Identify which cell holds the provided text, then report its [x, y] central coordinate. 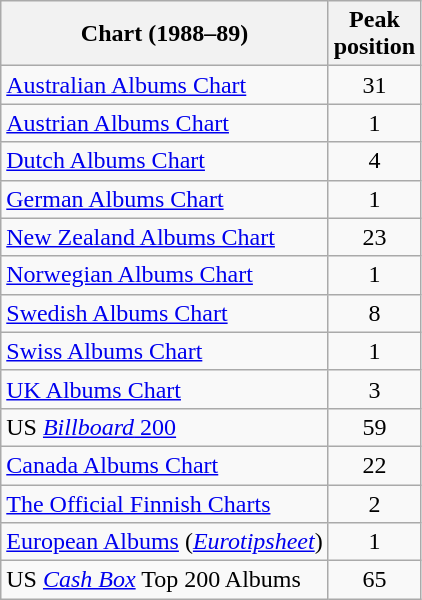
UK Albums Chart [164, 389]
Australian Albums Chart [164, 85]
Swiss Albums Chart [164, 351]
23 [374, 237]
Austrian Albums Chart [164, 123]
3 [374, 389]
New Zealand Albums Chart [164, 237]
Dutch Albums Chart [164, 161]
Canada Albums Chart [164, 465]
22 [374, 465]
4 [374, 161]
The Official Finnish Charts [164, 503]
US Billboard 200 [164, 427]
Chart (1988–89) [164, 34]
2 [374, 503]
Norwegian Albums Chart [164, 275]
Swedish Albums Chart [164, 313]
German Albums Chart [164, 199]
59 [374, 427]
31 [374, 85]
European Albums (Eurotipsheet) [164, 542]
US Cash Box Top 200 Albums [164, 580]
65 [374, 580]
Peakposition [374, 34]
8 [374, 313]
